Return the [X, Y] coordinate for the center point of the cell that contains the specified text.  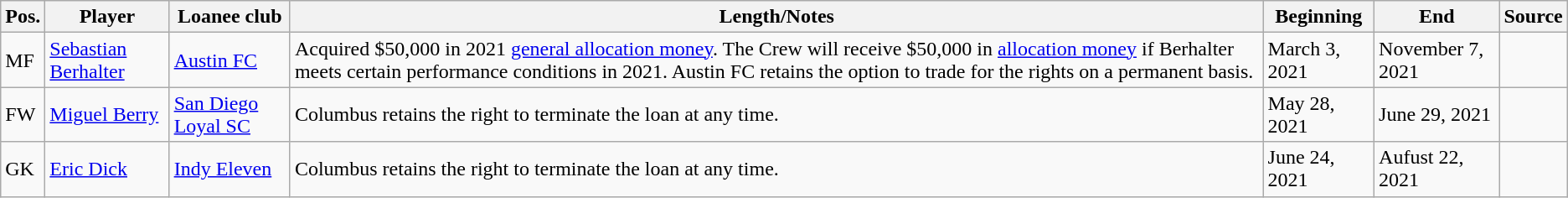
Indy Eleven [230, 169]
San Diego Loyal SC [230, 114]
Pos. [23, 17]
Aufust 22, 2021 [1437, 169]
Austin FC [230, 60]
FW [23, 114]
End [1437, 17]
MF [23, 60]
March 3, 2021 [1318, 60]
November 7, 2021 [1437, 60]
Eric Dick [107, 169]
May 28, 2021 [1318, 114]
Length/Notes [776, 17]
Player [107, 17]
Miguel Berry [107, 114]
Sebastian Berhalter [107, 60]
Source [1533, 17]
Beginning [1318, 17]
June 24, 2021 [1318, 169]
Loanee club [230, 17]
GK [23, 169]
June 29, 2021 [1437, 114]
